From the cell containing the given text, extract its center point as (x, y) coordinate. 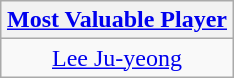
Lee Ju-yeong (116, 58)
Most Valuable Player (116, 20)
